For the text-containing cell, return its midpoint in [X, Y] coordinate format. 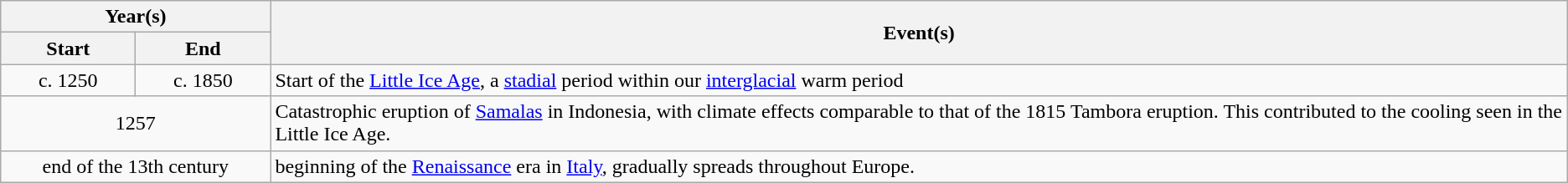
Start [69, 48]
End [203, 48]
Year(s) [136, 17]
c. 1850 [203, 80]
Event(s) [919, 33]
end of the 13th century [136, 166]
1257 [136, 124]
beginning of the Renaissance era in Italy, gradually spreads throughout Europe. [919, 166]
Start of the Little Ice Age, a stadial period within our interglacial warm period [919, 80]
c. 1250 [69, 80]
